Output the [X, Y] coordinate of the center of the cell containing the given text.  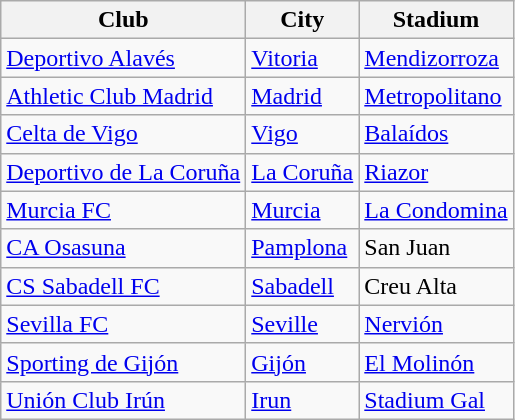
La Coruña [302, 172]
Athletic Club Madrid [124, 96]
Sabadell [302, 286]
Madrid [302, 96]
Sporting de Gijón [124, 362]
Nervión [436, 324]
Stadium Gal [436, 400]
Creu Alta [436, 286]
San Juan [436, 248]
Club [124, 20]
Celta de Vigo [124, 134]
Seville [302, 324]
La Condomina [436, 210]
Murcia [302, 210]
Riazor [436, 172]
Deportivo de La Coruña [124, 172]
CA Osasuna [124, 248]
El Molinón [436, 362]
Balaídos [436, 134]
Pamplona [302, 248]
CS Sabadell FC [124, 286]
Deportivo Alavés [124, 58]
Sevilla FC [124, 324]
Murcia FC [124, 210]
Gijón [302, 362]
Unión Club Irún [124, 400]
Mendizorroza [436, 58]
Vigo [302, 134]
Vitoria [302, 58]
Irun [302, 400]
City [302, 20]
Metropolitano [436, 96]
Stadium [436, 20]
